Pinpoint the cell where the given text exists, returning its [X, Y] midpoint coordinate. 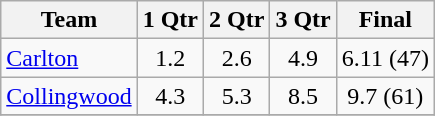
Final [385, 20]
1 Qtr [170, 20]
Carlton [69, 58]
5.3 [237, 96]
9.7 (61) [385, 96]
2 Qtr [237, 20]
Collingwood [69, 96]
4.9 [303, 58]
2.6 [237, 58]
6.11 (47) [385, 58]
8.5 [303, 96]
1.2 [170, 58]
Team [69, 20]
4.3 [170, 96]
3 Qtr [303, 20]
